Detect which cell encompasses the target text, then output its (x, y) center coordinate. 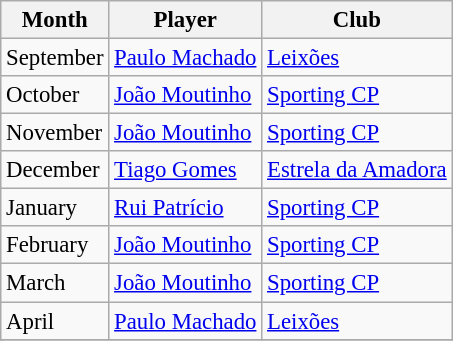
February (55, 245)
November (55, 133)
Club (357, 20)
Month (55, 20)
Tiago Gomes (186, 170)
Estrela da Amadora (357, 170)
Rui Patrício (186, 208)
January (55, 208)
Player (186, 20)
September (55, 58)
December (55, 170)
October (55, 95)
April (55, 321)
March (55, 283)
